From the cell containing the given text, extract its center point as (X, Y) coordinate. 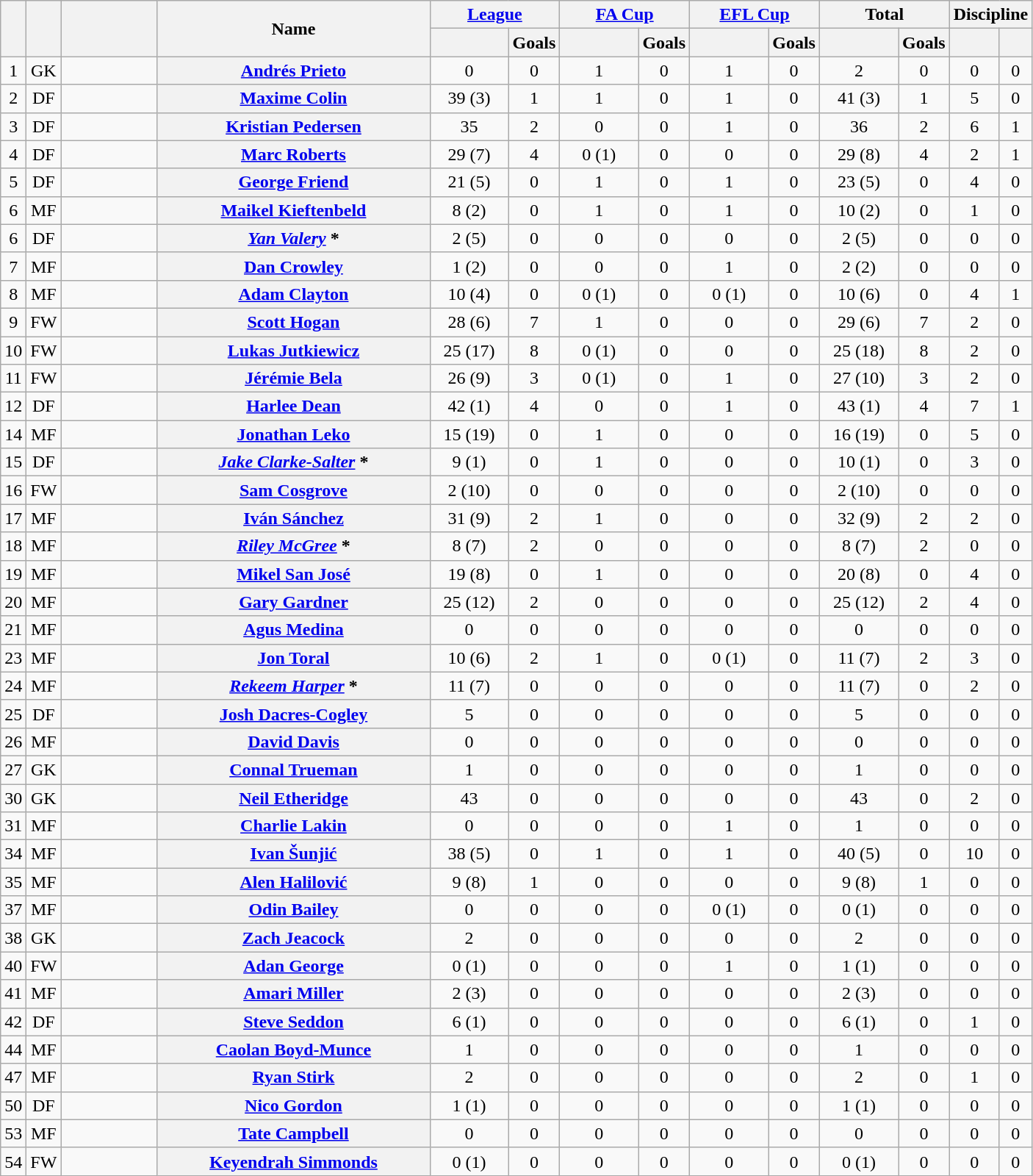
16 (13, 490)
10 (4) (469, 294)
10 (2) (858, 210)
Neil Etheridge (294, 797)
Josh Dacres-Cogley (294, 714)
League (495, 15)
Steve Seddon (294, 1022)
Adam Clayton (294, 294)
Maikel Kieftenbeld (294, 210)
19 (13, 574)
21 (13, 630)
50 (13, 1105)
Adan George (294, 966)
Amari Miller (294, 994)
Charlie Lakin (294, 826)
19 (8) (469, 574)
29 (8) (858, 154)
40 (13, 966)
11 (13, 379)
Discipline (990, 15)
Harlee Dean (294, 406)
28 (6) (469, 322)
16 (19) (858, 434)
Name (294, 29)
8 (2) (469, 210)
Keyendrah Simmonds (294, 1161)
40 (5) (858, 854)
44 (13, 1050)
26 (13, 742)
Total (885, 15)
29 (7) (469, 154)
30 (13, 797)
Ryan Stirk (294, 1078)
EFL Cup (755, 15)
FA Cup (625, 15)
31 (9) (469, 518)
25 (17) (469, 351)
Iván Sánchez (294, 518)
20 (8) (858, 574)
Dan Crowley (294, 266)
Jonathan Leko (294, 434)
21 (5) (469, 182)
Zach Jeacock (294, 938)
25 (13, 714)
41 (13, 994)
Alen Halilović (294, 882)
Jérémie Bela (294, 379)
23 (5) (858, 182)
Yan Valery * (294, 238)
9 (1) (469, 462)
53 (13, 1133)
27 (13, 770)
Andrés Prieto (294, 71)
27 (10) (858, 379)
David Davis (294, 742)
10 (1) (858, 462)
42 (13, 1022)
26 (9) (469, 379)
Sam Cosgrove (294, 490)
32 (9) (858, 518)
Rekeem Harper * (294, 686)
Mikel San José (294, 574)
Jon Toral (294, 658)
41 (3) (858, 98)
17 (13, 518)
Gary Gardner (294, 602)
23 (13, 658)
37 (13, 910)
Agus Medina (294, 630)
43 (1) (858, 406)
Maxime Colin (294, 98)
12 (13, 406)
Kristian Pedersen (294, 126)
Scott Hogan (294, 322)
2 (2) (858, 266)
29 (6) (858, 322)
Caolan Boyd-Munce (294, 1050)
Tate Campbell (294, 1133)
Jake Clarke-Salter * (294, 462)
24 (13, 686)
18 (13, 546)
14 (13, 434)
15 (13, 462)
George Friend (294, 182)
47 (13, 1078)
Marc Roberts (294, 154)
9 (13, 322)
15 (19) (469, 434)
Nico Gordon (294, 1105)
Riley McGree * (294, 546)
Odin Bailey (294, 910)
34 (13, 854)
38 (13, 938)
38 (5) (469, 854)
25 (18) (858, 351)
1 (2) (469, 266)
Connal Trueman (294, 770)
42 (1) (469, 406)
Ivan Šunjić (294, 854)
Lukas Jutkiewicz (294, 351)
36 (858, 126)
54 (13, 1161)
39 (3) (469, 98)
31 (13, 826)
20 (13, 602)
